Pinpoint the cell where the given text exists, returning its (x, y) midpoint coordinate. 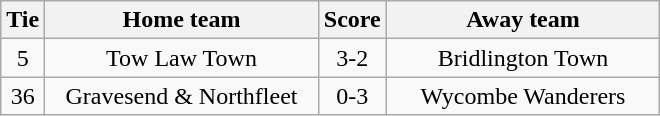
Wycombe Wanderers (523, 96)
Home team (182, 20)
Tow Law Town (182, 58)
Away team (523, 20)
Bridlington Town (523, 58)
Gravesend & Northfleet (182, 96)
5 (23, 58)
0-3 (352, 96)
36 (23, 96)
Score (352, 20)
3-2 (352, 58)
Tie (23, 20)
